Detect which cell encompasses the target text, then output its [X, Y] center coordinate. 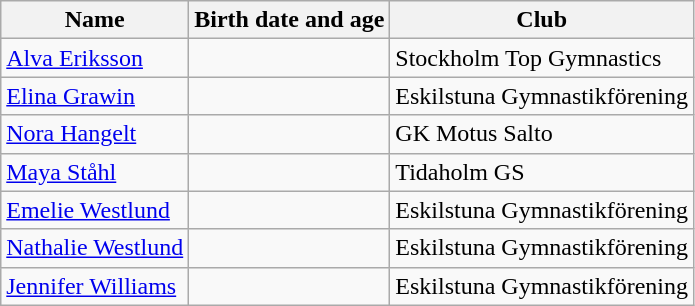
Birth date and age [290, 20]
Nathalie Westlund [95, 248]
Maya Ståhl [95, 172]
GK Motus Salto [542, 134]
Name [95, 20]
Alva Eriksson [95, 58]
Emelie Westlund [95, 210]
Club [542, 20]
Elina Grawin [95, 96]
Jennifer Williams [95, 286]
Tidaholm GS [542, 172]
Stockholm Top Gymnastics [542, 58]
Nora Hangelt [95, 134]
